Pinpoint the cell where the given text exists, returning its (x, y) midpoint coordinate. 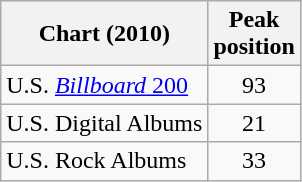
U.S. Rock Albums (104, 161)
93 (254, 85)
Chart (2010) (104, 34)
U.S. Digital Albums (104, 123)
33 (254, 161)
U.S. Billboard 200 (104, 85)
21 (254, 123)
Peakposition (254, 34)
